Identify which cell holds the provided text, then report its (x, y) central coordinate. 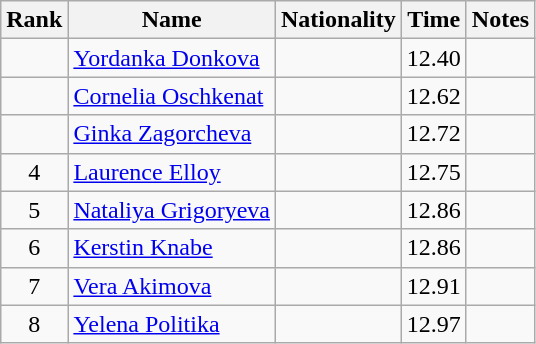
12.75 (434, 172)
8 (34, 324)
Nataliya Grigoryeva (172, 210)
Cornelia Oschkenat (172, 96)
Yelena Politika (172, 324)
Kerstin Knabe (172, 248)
7 (34, 286)
12.72 (434, 134)
4 (34, 172)
12.97 (434, 324)
Vera Akimova (172, 286)
Rank (34, 20)
Laurence Elloy (172, 172)
Yordanka Donkova (172, 58)
Notes (500, 20)
Name (172, 20)
Ginka Zagorcheva (172, 134)
6 (34, 248)
12.62 (434, 96)
5 (34, 210)
Nationality (339, 20)
Time (434, 20)
12.91 (434, 286)
12.40 (434, 58)
